Locate the cell with the specified text and output its (x, y) center coordinate. 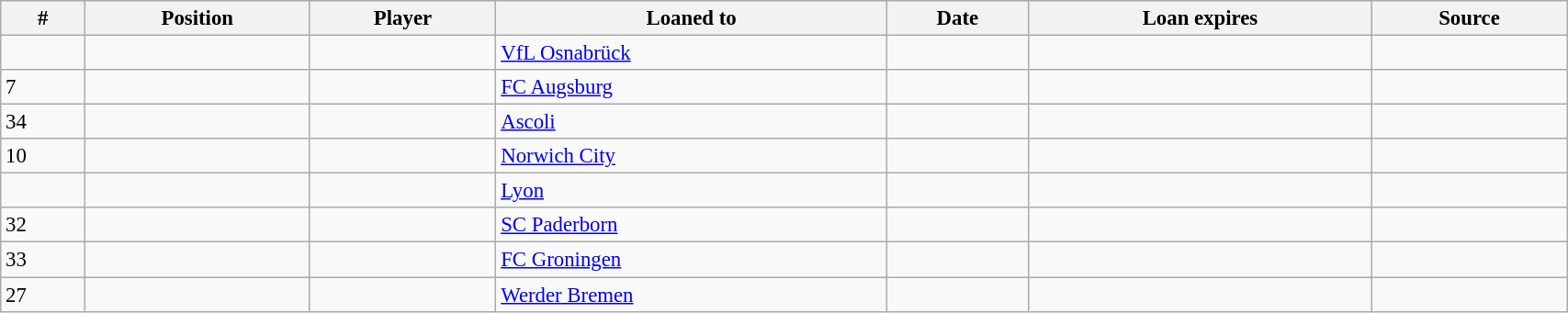
27 (43, 295)
VfL Osnabrück (691, 53)
Date (957, 18)
FC Groningen (691, 260)
Position (197, 18)
32 (43, 225)
Lyon (691, 191)
Werder Bremen (691, 295)
7 (43, 87)
Loan expires (1200, 18)
Norwich City (691, 156)
33 (43, 260)
34 (43, 122)
FC Augsburg (691, 87)
# (43, 18)
Ascoli (691, 122)
Loaned to (691, 18)
Source (1469, 18)
Player (402, 18)
SC Paderborn (691, 225)
10 (43, 156)
